Return (x, y) of the center of cell containing provided text 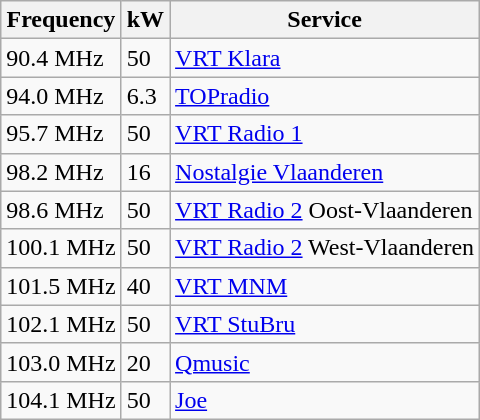
100.1 MHz (61, 248)
TOPradio (325, 96)
98.2 MHz (61, 172)
90.4 MHz (61, 58)
Service (325, 20)
94.0 MHz (61, 96)
Nostalgie Vlaanderen (325, 172)
101.5 MHz (61, 286)
16 (145, 172)
95.7 MHz (61, 134)
6.3 (145, 96)
Joe (325, 400)
VRT MNM (325, 286)
VRT Radio 2 West-Vlaanderen (325, 248)
kW (145, 20)
VRT Radio 2 Oost-Vlaanderen (325, 210)
VRT StuBru (325, 324)
Frequency (61, 20)
VRT Klara (325, 58)
VRT Radio 1 (325, 134)
20 (145, 362)
104.1 MHz (61, 400)
103.0 MHz (61, 362)
98.6 MHz (61, 210)
40 (145, 286)
102.1 MHz (61, 324)
Qmusic (325, 362)
